Return [x, y] of the center of cell containing provided text 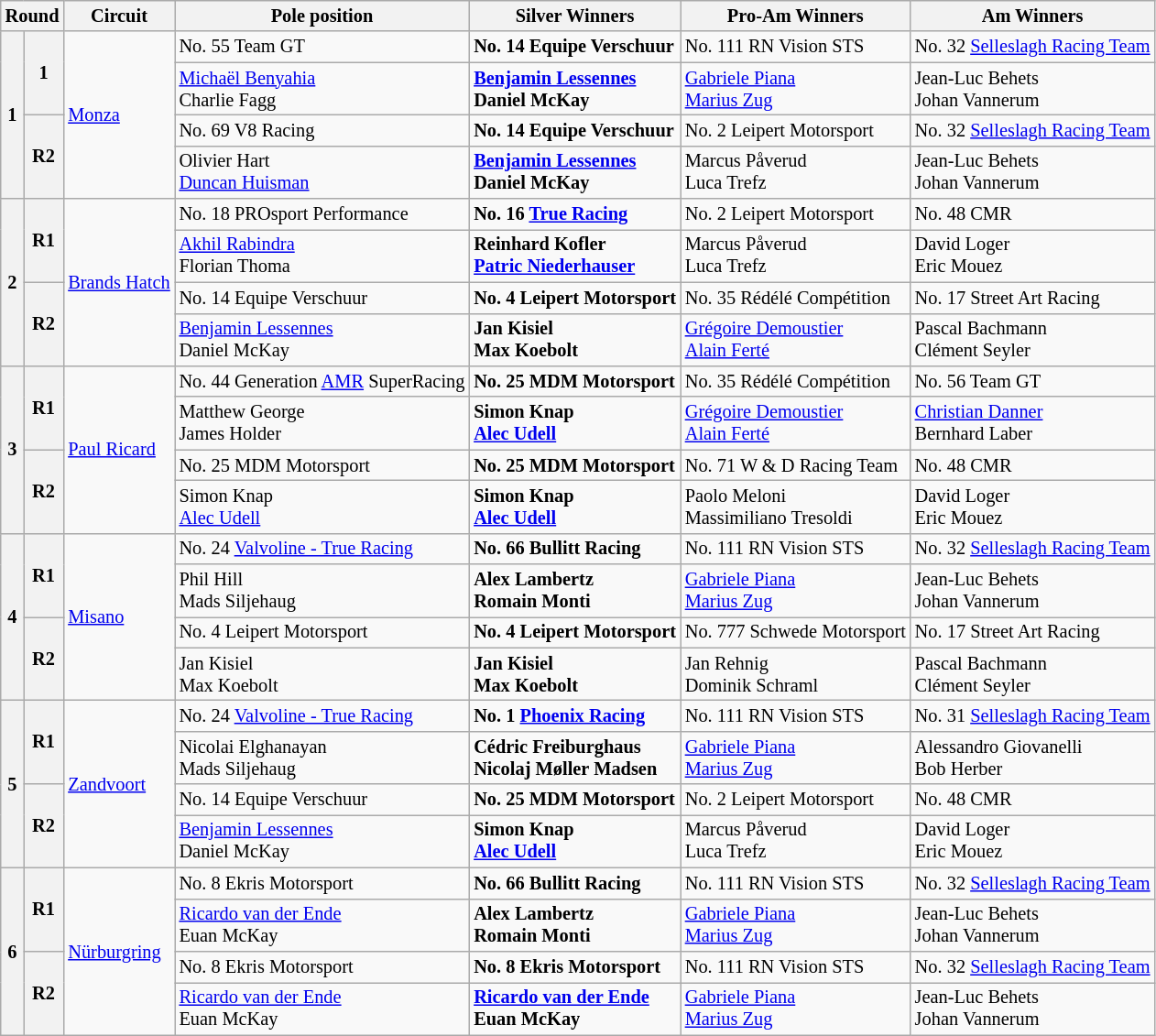
Akhil Rabindra Florian Thoma [322, 256]
Paolo Meloni Massimiliano Tresoldi [795, 507]
Am Winners [1033, 16]
No. 31 Selleslagh Racing Team [1033, 715]
Jan Rehnig Dominik Schraml [795, 674]
No. 55 Team GT [322, 47]
Christian Danner Bernhard Laber [1033, 423]
5 [13, 784]
Paul Ricard [119, 449]
2 [13, 282]
No. 1 Phoenix Racing [575, 715]
Pro-Am Winners [795, 16]
3 [13, 449]
No. 56 Team GT [1033, 381]
Round [33, 16]
No. 44 Generation AMR SuperRacing [322, 381]
Misano [119, 617]
No. 18 PROsport Performance [322, 214]
No. 777 Schwede Motorsport [795, 632]
Zandvoort [119, 784]
Alessandro Giovanelli Bob Herber [1033, 758]
No. 16 True Racing [575, 214]
Circuit [119, 16]
Pole position [322, 16]
Olivier Hart Duncan Huisman [322, 172]
No. 69 V8 Racing [322, 130]
Phil Hill Mads Siljehaug [322, 591]
Nürburgring [119, 951]
Nicolai Elghanayan Mads Siljehaug [322, 758]
Silver Winners [575, 16]
4 [13, 617]
Matthew George James Holder [322, 423]
Cédric Freiburghaus Nicolaj Møller Madsen [575, 758]
Monza [119, 115]
6 [13, 951]
Reinhard Kofler Patric Niederhauser [575, 256]
Brands Hatch [119, 282]
Michaël Benyahia Charlie Fagg [322, 89]
No. 71 W & D Racing Team [795, 465]
